Locate the cell with the specified text and output its (x, y) center coordinate. 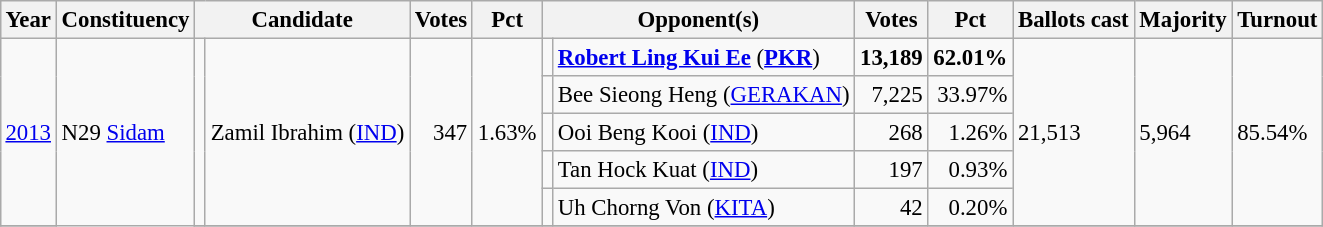
Opponent(s) (698, 20)
62.01% (970, 57)
5,964 (1183, 132)
1.63% (506, 132)
Candidate (302, 20)
Turnout (1278, 20)
347 (442, 132)
Ballots cast (1074, 20)
0.93% (970, 170)
Tan Hock Kuat (IND) (703, 170)
Bee Sieong Heng (GERAKAN) (703, 95)
2013 (28, 132)
Zamil Ibrahim (IND) (307, 132)
Majority (1183, 20)
7,225 (892, 95)
Uh Chorng Von (KITA) (703, 208)
Ooi Beng Kooi (IND) (703, 133)
Robert Ling Kui Ee (PKR) (703, 57)
Year (28, 20)
42 (892, 208)
21,513 (1074, 132)
N29 Sidam (125, 132)
1.26% (970, 133)
268 (892, 133)
85.54% (1278, 132)
33.97% (970, 95)
197 (892, 170)
0.20% (970, 208)
13,189 (892, 57)
Constituency (125, 20)
